From the cell containing the given text, extract its center point as [X, Y] coordinate. 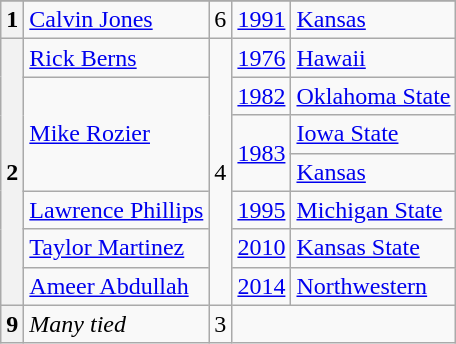
Northwestern [374, 286]
Iowa State [374, 134]
2014 [262, 286]
Rick Berns [116, 58]
Oklahoma State [374, 96]
1991 [262, 20]
Lawrence Phillips [116, 210]
1983 [262, 153]
9 [12, 324]
4 [220, 172]
1982 [262, 96]
Taylor Martinez [116, 248]
Many tied [116, 324]
2 [12, 172]
3 [220, 324]
1 [12, 20]
Kansas State [374, 248]
Mike Rozier [116, 134]
1995 [262, 210]
Calvin Jones [116, 20]
6 [220, 20]
2010 [262, 248]
Ameer Abdullah [116, 286]
Michigan State [374, 210]
Hawaii [374, 58]
1976 [262, 58]
